Scan for the cell matching the given text and deliver its (x, y) coordinate at center. 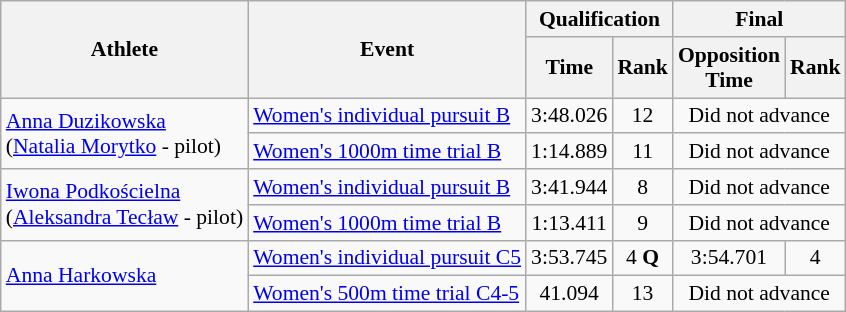
Women's individual pursuit C5 (387, 258)
41.094 (569, 294)
3:48.026 (569, 116)
3:54.701 (729, 258)
1:14.889 (569, 152)
4 (816, 258)
Anna Harkowska (124, 276)
Women's 500m time trial C4-5 (387, 294)
Time (569, 68)
9 (642, 223)
8 (642, 187)
13 (642, 294)
11 (642, 152)
Final (760, 19)
4 Q (642, 258)
12 (642, 116)
3:53.745 (569, 258)
Qualification (600, 19)
3:41.944 (569, 187)
1:13.411 (569, 223)
Anna Duzikowska(Natalia Morytko - pilot) (124, 134)
Iwona Podkościelna(Aleksandra Tecław - pilot) (124, 204)
OppositionTime (729, 68)
Event (387, 50)
Athlete (124, 50)
